Capture the cell that displays the provided text and extract its [X, Y] central coordinate. 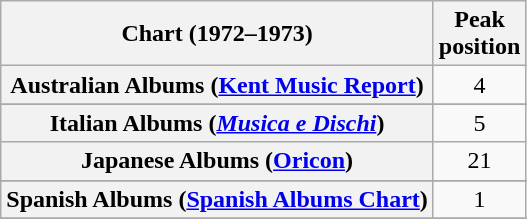
Peakposition [479, 34]
5 [479, 123]
Japanese Albums (Oricon) [218, 161]
Australian Albums (Kent Music Report) [218, 85]
4 [479, 85]
Italian Albums (Musica e Dischi) [218, 123]
Chart (1972–1973) [218, 34]
Spanish Albums (Spanish Albums Chart) [218, 199]
1 [479, 199]
21 [479, 161]
